Capture the cell that displays the provided text and extract its (X, Y) central coordinate. 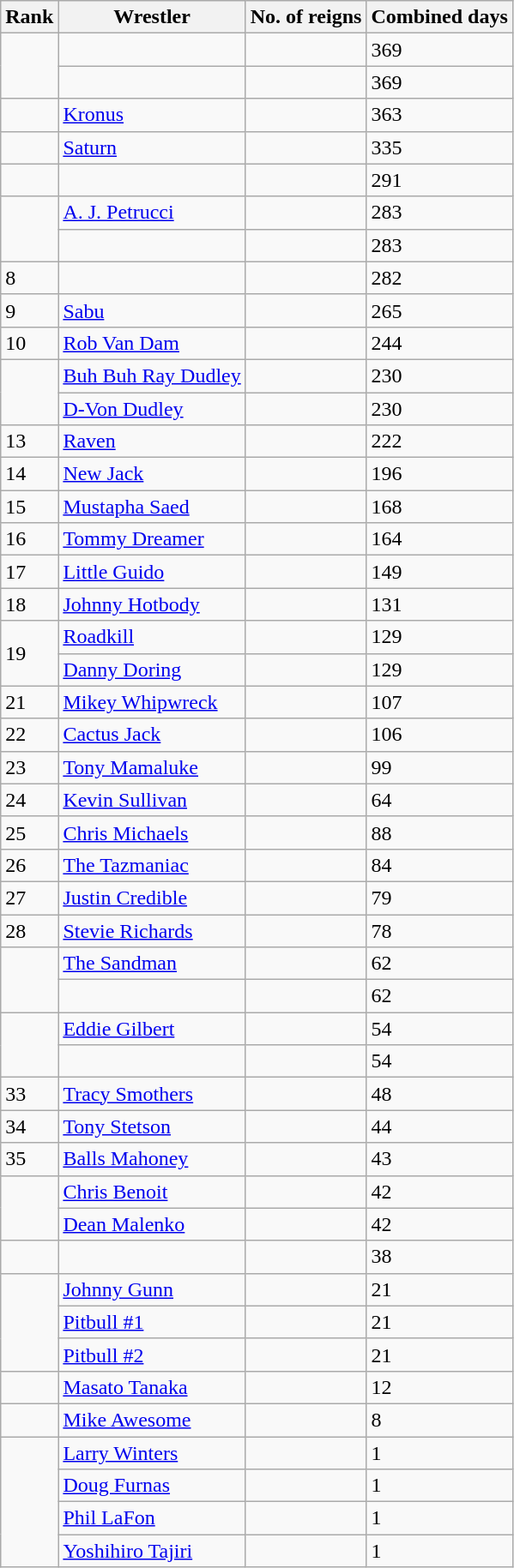
9 (29, 310)
44 (439, 1126)
106 (439, 735)
Masato Tanaka (152, 1387)
34 (29, 1126)
No. of reigns (305, 17)
107 (439, 702)
Pitbull #2 (152, 1355)
26 (29, 865)
Mike Awesome (152, 1420)
Stevie Richards (152, 930)
Kronus (152, 115)
43 (439, 1159)
Larry Winters (152, 1453)
24 (29, 800)
48 (439, 1094)
Dean Malenko (152, 1224)
Yoshihiro Tajiri (152, 1551)
A. J. Petrucci (152, 213)
Combined days (439, 17)
27 (29, 898)
Phil LaFon (152, 1518)
13 (29, 442)
244 (439, 343)
Tommy Dreamer (152, 539)
291 (439, 180)
Eddie Gilbert (152, 1029)
38 (439, 1257)
19 (29, 653)
D-Von Dudley (152, 409)
Danny Doring (152, 670)
Buh Buh Ray Dudley (152, 375)
Cactus Jack (152, 735)
78 (439, 930)
Saturn (152, 147)
Chris Michaels (152, 832)
16 (29, 539)
Roadkill (152, 637)
10 (29, 343)
Tony Mamaluke (152, 767)
168 (439, 507)
The Tazmaniac (152, 865)
Rank (29, 17)
Pitbull #1 (152, 1322)
35 (29, 1159)
12 (439, 1387)
Tracy Smothers (152, 1094)
196 (439, 474)
Chris Benoit (152, 1192)
Justin Credible (152, 898)
28 (29, 930)
23 (29, 767)
Kevin Sullivan (152, 800)
Mustapha Saed (152, 507)
164 (439, 539)
17 (29, 572)
335 (439, 147)
18 (29, 604)
Little Guido (152, 572)
25 (29, 832)
88 (439, 832)
Wrestler (152, 17)
Johnny Hotbody (152, 604)
84 (439, 865)
64 (439, 800)
Raven (152, 442)
131 (439, 604)
The Sandman (152, 964)
363 (439, 115)
Johnny Gunn (152, 1289)
Doug Furnas (152, 1486)
265 (439, 310)
282 (439, 278)
Sabu (152, 310)
Tony Stetson (152, 1126)
99 (439, 767)
New Jack (152, 474)
14 (29, 474)
Rob Van Dam (152, 343)
149 (439, 572)
Balls Mahoney (152, 1159)
79 (439, 898)
15 (29, 507)
33 (29, 1094)
222 (439, 442)
Mikey Whipwreck (152, 702)
22 (29, 735)
